Return the (x, y) coordinate for the center point of the cell that contains the specified text.  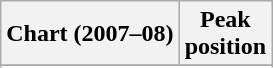
Peakposition (225, 34)
Chart (2007–08) (90, 34)
